Find where the given text appears and provide that cell's center as (x, y) coordinate. 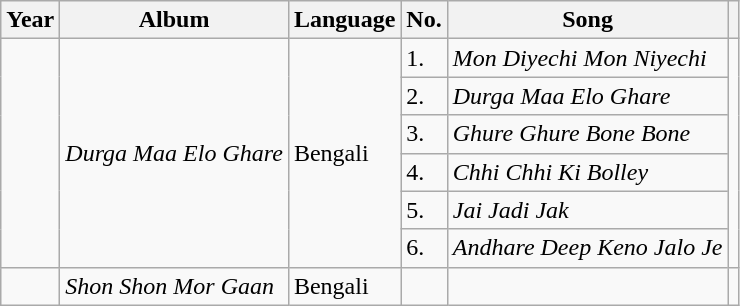
2. (424, 96)
Song (588, 20)
Jai Jadi Jak (588, 210)
Album (174, 20)
3. (424, 134)
Andhare Deep Keno Jalo Je (588, 248)
Ghure Ghure Bone Bone (588, 134)
No. (424, 20)
Shon Shon Mor Gaan (174, 286)
6. (424, 248)
Language (344, 20)
5. (424, 210)
4. (424, 172)
Year (30, 20)
Chhi Chhi Ki Bolley (588, 172)
Mon Diyechi Mon Niyechi (588, 58)
1. (424, 58)
